Output the (X, Y) coordinate of the center of the cell containing the given text.  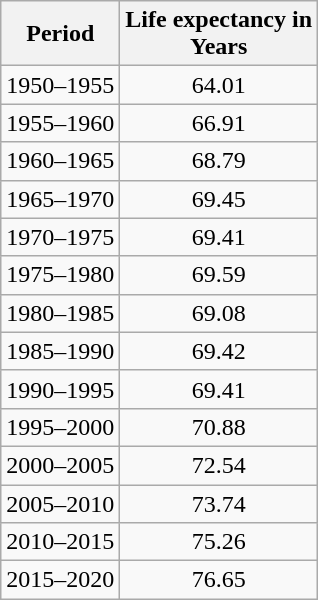
76.65 (219, 580)
1950–1955 (60, 85)
73.74 (219, 503)
1980–1985 (60, 313)
75.26 (219, 542)
2015–2020 (60, 580)
2005–2010 (60, 503)
1970–1975 (60, 237)
1995–2000 (60, 427)
1965–1970 (60, 199)
Life expectancy inYears (219, 34)
69.45 (219, 199)
68.79 (219, 161)
69.42 (219, 351)
72.54 (219, 465)
1960–1965 (60, 161)
1990–1995 (60, 389)
69.08 (219, 313)
64.01 (219, 85)
66.91 (219, 123)
70.88 (219, 427)
69.59 (219, 275)
1985–1990 (60, 351)
2010–2015 (60, 542)
2000–2005 (60, 465)
1955–1960 (60, 123)
1975–1980 (60, 275)
Period (60, 34)
